Output the [X, Y] coordinate of the center of the cell containing the given text.  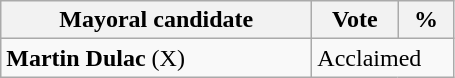
Acclaimed [383, 58]
Mayoral candidate [156, 20]
Martin Dulac (X) [156, 58]
Vote [355, 20]
% [426, 20]
